Search for the cell housing the specified text and yield its (X, Y) center coordinate. 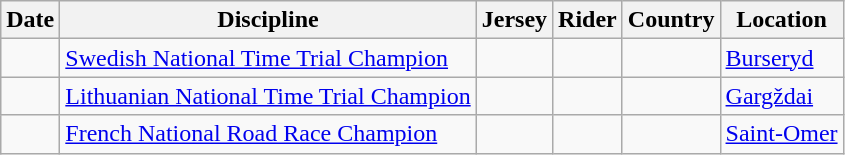
Lithuanian National Time Trial Champion (268, 96)
Gargždai (782, 96)
Burseryd (782, 58)
Location (782, 20)
Swedish National Time Trial Champion (268, 58)
Country (671, 20)
Rider (588, 20)
Jersey (514, 20)
Discipline (268, 20)
French National Road Race Champion (268, 134)
Date (30, 20)
Saint-Omer (782, 134)
